Extract the [X, Y] coordinate from the center of the cell holding the provided text.  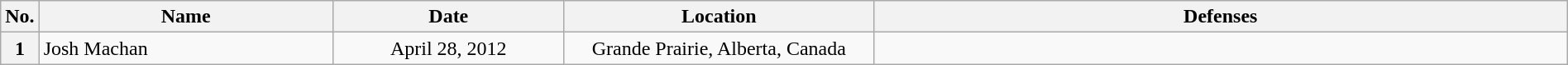
Location [719, 17]
April 28, 2012 [448, 48]
No. [20, 17]
1 [20, 48]
Josh Machan [185, 48]
Grande Prairie, Alberta, Canada [719, 48]
Defenses [1221, 17]
Date [448, 17]
Name [185, 17]
